Determine the [x, y] coordinate at the center of the cell enclosing the given text.  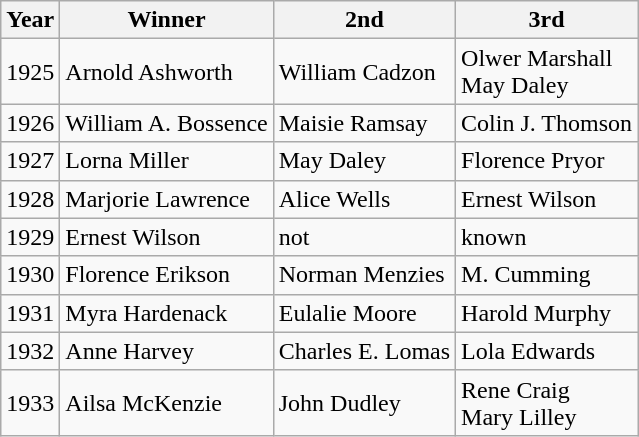
1928 [30, 199]
Arnold Ashworth [166, 72]
3rd [547, 20]
1929 [30, 237]
1925 [30, 72]
Florence Erikson [166, 275]
John Dudley [364, 402]
Winner [166, 20]
not [364, 237]
Rene CraigMary Lilley [547, 402]
Anne Harvey [166, 351]
Norman Menzies [364, 275]
William Cadzon [364, 72]
1933 [30, 402]
1926 [30, 123]
Maisie Ramsay [364, 123]
1931 [30, 313]
M. Cumming [547, 275]
Florence Pryor [547, 161]
Year [30, 20]
Harold Murphy [547, 313]
Alice Wells [364, 199]
Marjorie Lawrence [166, 199]
Lola Edwards [547, 351]
1930 [30, 275]
Eulalie Moore [364, 313]
Olwer MarshallMay Daley [547, 72]
2nd [364, 20]
1927 [30, 161]
known [547, 237]
May Daley [364, 161]
Charles E. Lomas [364, 351]
1932 [30, 351]
Myra Hardenack [166, 313]
Lorna Miller [166, 161]
Ailsa McKenzie [166, 402]
William A. Bossence [166, 123]
Colin J. Thomson [547, 123]
